Detect which cell encompasses the target text, then output its (X, Y) center coordinate. 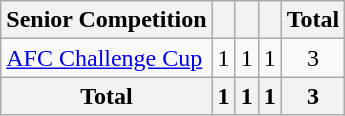
AFC Challenge Cup (106, 58)
Senior Competition (106, 20)
